Pinpoint the cell where the given text exists, returning its (x, y) midpoint coordinate. 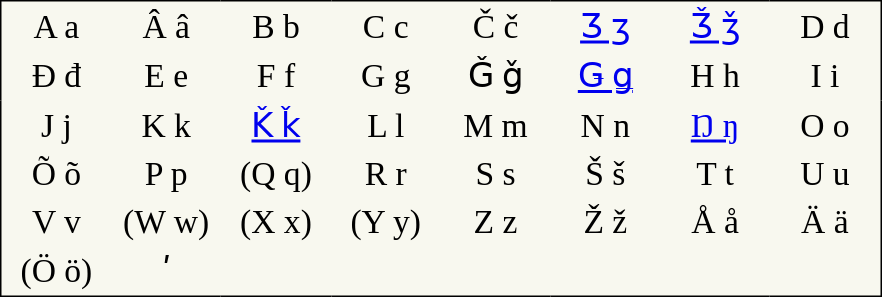
C c (386, 26)
(X x) (276, 222)
N n (605, 125)
Đ đ (56, 76)
G g (386, 76)
Ǩ ǩ (276, 125)
S s (496, 174)
Ǯ ǯ (715, 26)
Å å (715, 222)
Ǥ ǥ (605, 76)
Č č (496, 26)
Ž ž (605, 222)
Ŋ ŋ (715, 125)
L l (386, 125)
M m (496, 125)
(W w) (166, 222)
T t (715, 174)
R r (386, 174)
H h (715, 76)
Ʒ ʒ (605, 26)
Ä ä (826, 222)
Â â (166, 26)
(Y y) (386, 222)
(Q q) (276, 174)
I i (826, 76)
E e (166, 76)
Š š (605, 174)
A a (56, 26)
D d (826, 26)
J j (56, 125)
F f (276, 76)
B b (276, 26)
V v (56, 222)
Z z (496, 222)
Ǧ ǧ (496, 76)
(Ö ö) (56, 271)
ʹ (166, 271)
K k (166, 125)
Õ õ (56, 174)
U u (826, 174)
O o (826, 125)
P p (166, 174)
